Return the (x, y) coordinate for the center point of the cell that contains the specified text.  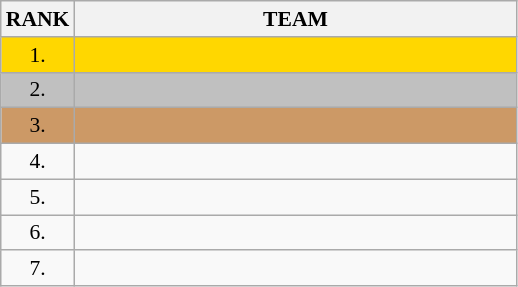
RANK (38, 19)
2. (38, 90)
4. (38, 162)
1. (38, 55)
5. (38, 197)
6. (38, 233)
TEAM (295, 19)
3. (38, 126)
7. (38, 269)
